Output the (x, y) coordinate of the center of the cell containing the given text.  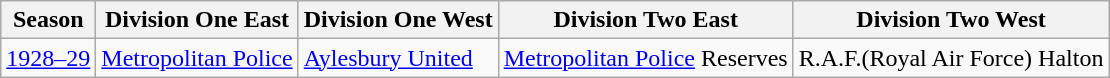
Division One West (398, 20)
Aylesbury United (398, 58)
Division Two East (646, 20)
Division One East (197, 20)
1928–29 (48, 58)
Season (48, 20)
Metropolitan Police Reserves (646, 58)
Metropolitan Police (197, 58)
Division Two West (951, 20)
R.A.F.(Royal Air Force) Halton (951, 58)
